Identify which cell holds the provided text, then report its (x, y) central coordinate. 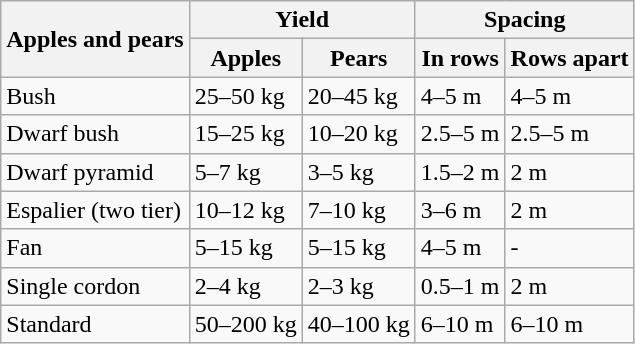
Espalier (two tier) (95, 210)
15–25 kg (246, 134)
7–10 kg (358, 210)
Single cordon (95, 286)
Dwarf pyramid (95, 172)
Bush (95, 96)
0.5–1 m (460, 286)
40–100 kg (358, 324)
50–200 kg (246, 324)
3–5 kg (358, 172)
10–20 kg (358, 134)
- (570, 248)
20–45 kg (358, 96)
Rows apart (570, 58)
In rows (460, 58)
2–3 kg (358, 286)
Dwarf bush (95, 134)
2–4 kg (246, 286)
5–7 kg (246, 172)
1.5–2 m (460, 172)
3–6 m (460, 210)
Yield (302, 20)
Apples and pears (95, 39)
10–12 kg (246, 210)
Apples (246, 58)
Standard (95, 324)
Spacing (524, 20)
Pears (358, 58)
Fan (95, 248)
25–50 kg (246, 96)
